Detect which cell encompasses the target text, then output its (X, Y) center coordinate. 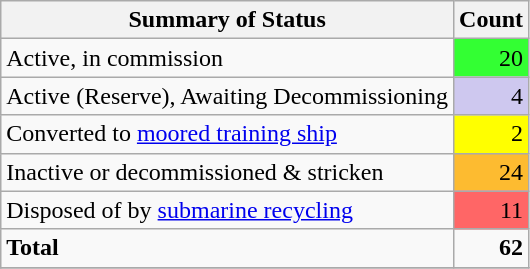
2 (492, 134)
Total (228, 248)
20 (492, 58)
24 (492, 172)
Active, in commission (228, 58)
62 (492, 248)
Summary of Status (228, 20)
4 (492, 96)
Count (492, 20)
Inactive or decommissioned & stricken (228, 172)
Converted to moored training ship (228, 134)
11 (492, 210)
Active (Reserve), Awaiting Decommissioning (228, 96)
Disposed of by submarine recycling (228, 210)
